Find where the given text appears and provide that cell's center as (x, y) coordinate. 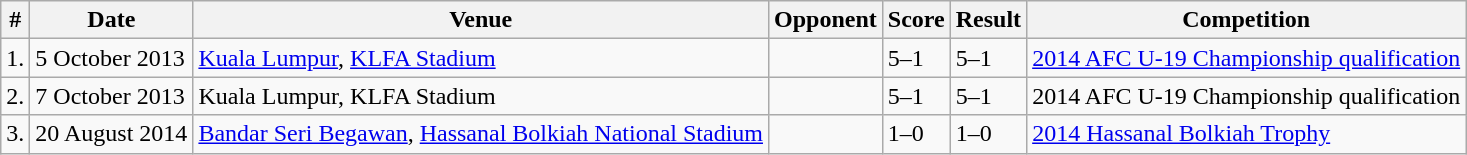
2. (16, 96)
Opponent (826, 20)
Result (988, 20)
# (16, 20)
Date (112, 20)
2014 Hassanal Bolkiah Trophy (1246, 134)
7 October 2013 (112, 96)
Score (916, 20)
Venue (481, 20)
5 October 2013 (112, 58)
20 August 2014 (112, 134)
1. (16, 58)
3. (16, 134)
Bandar Seri Begawan, Hassanal Bolkiah National Stadium (481, 134)
Competition (1246, 20)
